Search for the cell housing the specified text and yield its [X, Y] center coordinate. 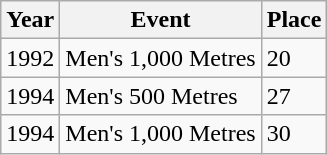
Year [30, 20]
1992 [30, 58]
Event [160, 20]
Place [294, 20]
20 [294, 58]
30 [294, 134]
Men's 500 Metres [160, 96]
27 [294, 96]
